Provide the [X, Y] coordinate of the cell's center where the given text is located.  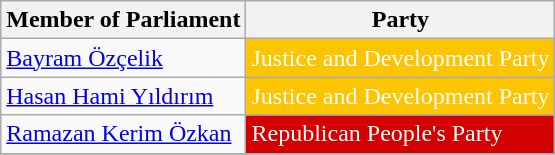
Party [400, 20]
Member of Parliament [124, 20]
Republican People's Party [400, 134]
Bayram Özçelik [124, 58]
Ramazan Kerim Özkan [124, 134]
Hasan Hami Yıldırım [124, 96]
